Scan for the cell matching the given text and deliver its (X, Y) coordinate at center. 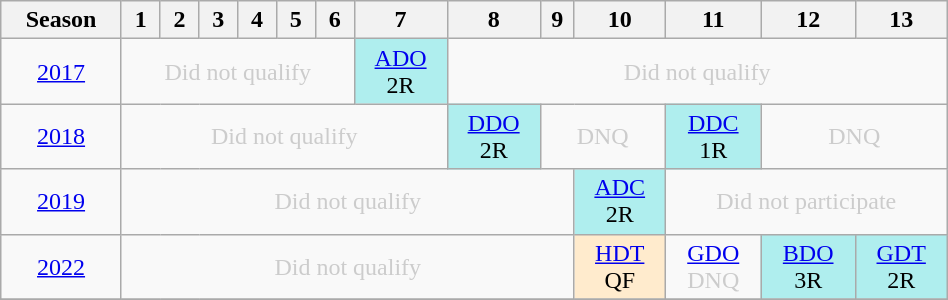
HDTQF (620, 266)
2022 (62, 266)
DDO2R (494, 136)
2018 (62, 136)
Did not participate (806, 202)
1 (140, 20)
2 (180, 20)
2017 (62, 72)
2019 (62, 202)
GDT2R (901, 266)
10 (620, 20)
DDC1R (713, 136)
11 (713, 20)
GDODNQ (713, 266)
Season (62, 20)
5 (296, 20)
7 (400, 20)
4 (258, 20)
8 (494, 20)
ADC2R (620, 202)
BDO3R (808, 266)
6 (334, 20)
ADO2R (400, 72)
9 (557, 20)
13 (901, 20)
3 (218, 20)
12 (808, 20)
